Capture the cell that displays the provided text and extract its [x, y] central coordinate. 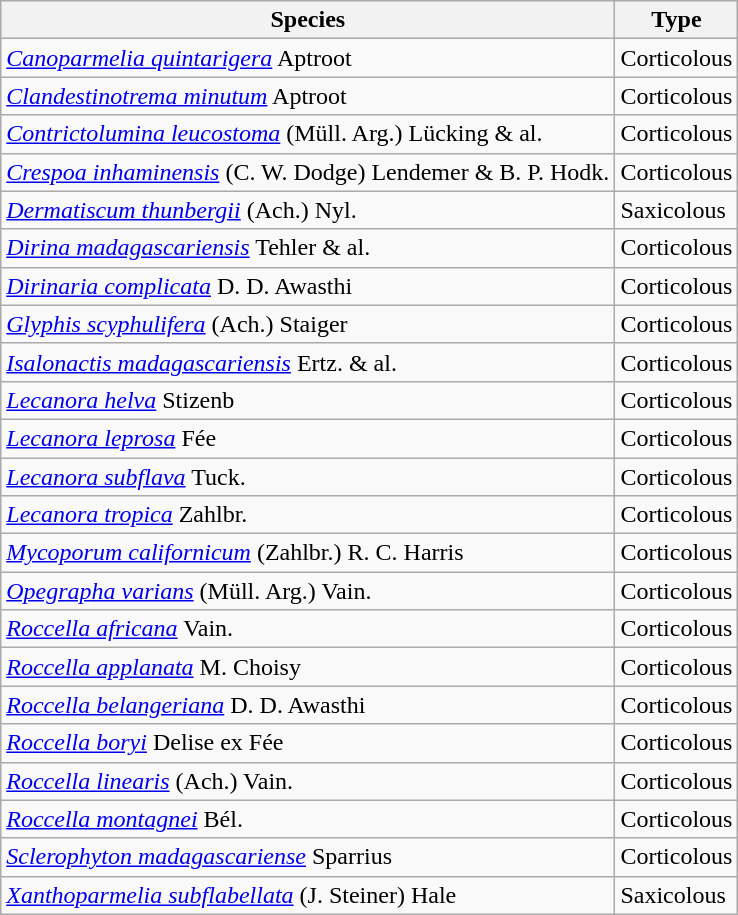
Lecanora subflava Tuck. [308, 477]
Opegrapha varians (Müll. Arg.) Vain. [308, 591]
Roccella montagnei Bél. [308, 819]
Glyphis scyphulifera (Ach.) Staiger [308, 324]
Contrictolumina leucostoma (Müll. Arg.) Lücking & al. [308, 134]
Canoparmelia quintarigera Aptroot [308, 58]
Dirinaria complicata D. D. Awasthi [308, 286]
Roccella linearis (Ach.) Vain. [308, 781]
Species [308, 20]
Type [676, 20]
Mycoporum californicum (Zahlbr.) R. C. Harris [308, 553]
Isalonactis madagascariensis Ertz. & al. [308, 362]
Roccella boryi Delise ex Fée [308, 743]
Clandestinotrema minutum Aptroot [308, 96]
Sclerophyton madagascariense Sparrius [308, 857]
Lecanora tropica Zahlbr. [308, 515]
Dermatiscum thunbergii (Ach.) Nyl. [308, 210]
Roccella belangeriana D. D. Awasthi [308, 705]
Xanthoparmelia subflabellata (J. Steiner) Hale [308, 895]
Roccella africana Vain. [308, 629]
Roccella applanata M. Choisy [308, 667]
Dirina madagascariensis Tehler & al. [308, 248]
Crespoa inhaminensis (C. W. Dodge) Lendemer & B. P. Hodk. [308, 172]
Lecanora leprosa Fée [308, 438]
Lecanora helva Stizenb [308, 400]
